Output the (x, y) coordinate of the center of the cell containing the given text.  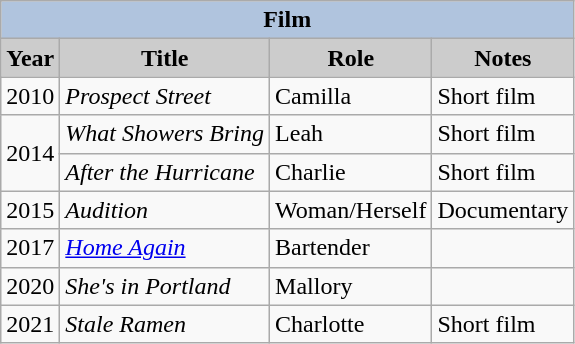
Role (351, 58)
She's in Portland (165, 286)
Year (30, 58)
2010 (30, 96)
Prospect Street (165, 96)
Woman/Herself (351, 210)
2020 (30, 286)
What Showers Bring (165, 134)
Leah (351, 134)
After the Hurricane (165, 172)
Charlotte (351, 324)
Film (288, 20)
Stale Ramen (165, 324)
Charlie (351, 172)
Home Again (165, 248)
2014 (30, 153)
Camilla (351, 96)
2015 (30, 210)
Audition (165, 210)
Bartender (351, 248)
Notes (503, 58)
Title (165, 58)
Documentary (503, 210)
Mallory (351, 286)
2017 (30, 248)
2021 (30, 324)
